Scan for the cell matching the given text and deliver its (X, Y) coordinate at center. 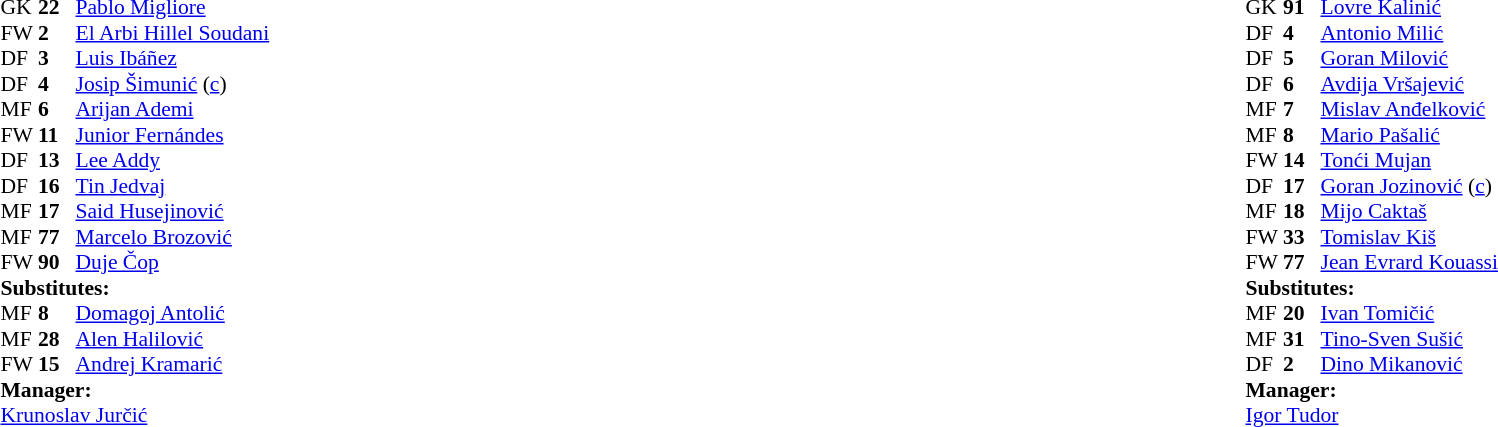
Duje Čop (173, 263)
Luis Ibáñez (173, 59)
El Arbi Hillel Soudani (173, 33)
3 (57, 59)
Junior Fernándes (173, 135)
7 (1302, 109)
Tonći Mujan (1408, 161)
Domagoj Antolić (173, 313)
90 (57, 263)
Alen Halilović (173, 339)
5 (1302, 59)
14 (1302, 161)
Tomislav Kiš (1408, 237)
Dino Mikanović (1408, 365)
15 (57, 365)
Said Husejinović (173, 211)
Mislav Anđelković (1408, 109)
11 (57, 135)
16 (57, 186)
Antonio Milić (1408, 33)
31 (1302, 339)
Tin Jedvaj (173, 186)
Josip Šimunić (c) (173, 84)
Marcelo Brozović (173, 237)
Goran Jozinović (c) (1408, 186)
Avdija Vršajević (1408, 84)
28 (57, 339)
33 (1302, 237)
13 (57, 161)
20 (1302, 313)
18 (1302, 211)
Goran Milović (1408, 59)
Andrej Kramarić (173, 365)
Arijan Ademi (173, 109)
Mario Pašalić (1408, 135)
Jean Evrard Kouassi (1408, 263)
Ivan Tomičić (1408, 313)
Lee Addy (173, 161)
Mijo Caktaš (1408, 211)
Tino-Sven Sušić (1408, 339)
